Identify which cell holds the provided text, then report its (X, Y) central coordinate. 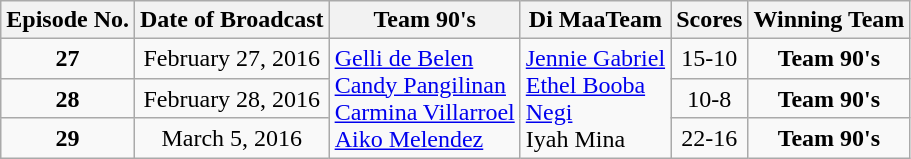
Scores (710, 20)
28 (68, 98)
29 (68, 138)
10-8 (710, 98)
March 5, 2016 (232, 138)
15-10 (710, 59)
Di MaaTeam (595, 20)
February 28, 2016 (232, 98)
Episode No. (68, 20)
Winning Team (829, 20)
Gelli de BelenCandy PangilinanCarmina VillarroelAiko Melendez (424, 98)
Jennie GabrielEthel BoobaNegiIyah Mina (595, 98)
22-16 (710, 138)
February 27, 2016 (232, 59)
27 (68, 59)
Date of Broadcast (232, 20)
